Return (x, y) of the center of cell containing provided text 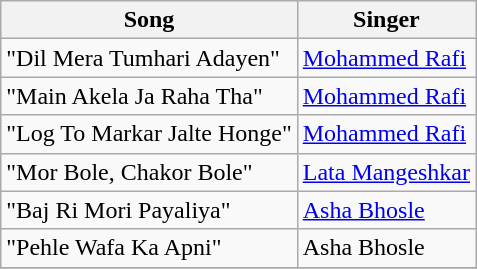
Singer (386, 20)
"Log To Markar Jalte Honge" (149, 134)
Song (149, 20)
"Baj Ri Mori Payaliya" (149, 210)
"Pehle Wafa Ka Apni" (149, 248)
"Mor Bole, Chakor Bole" (149, 172)
Lata Mangeshkar (386, 172)
"Main Akela Ja Raha Tha" (149, 96)
"Dil Mera Tumhari Adayen" (149, 58)
